Locate the cell with the specified text and output its (X, Y) center coordinate. 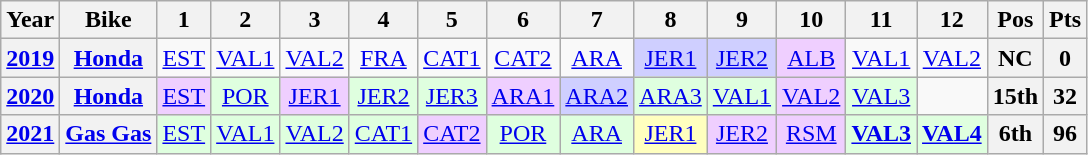
0 (1066, 58)
2021 (30, 134)
RSM (812, 134)
11 (882, 20)
ALB (812, 58)
7 (597, 20)
Pts (1066, 20)
Pos (1015, 20)
2019 (30, 58)
ARA3 (671, 96)
NC (1015, 58)
96 (1066, 134)
4 (383, 20)
2020 (30, 96)
FRA (383, 58)
9 (742, 20)
2 (246, 20)
Bike (108, 20)
ARA2 (597, 96)
8 (671, 20)
3 (314, 20)
JER3 (452, 96)
10 (812, 20)
Gas Gas (108, 134)
Year (30, 20)
12 (952, 20)
15th (1015, 96)
6th (1015, 134)
32 (1066, 96)
5 (452, 20)
1 (184, 20)
VAL4 (952, 134)
ARA1 (523, 96)
6 (523, 20)
